Scan for the cell matching the given text and deliver its (X, Y) coordinate at center. 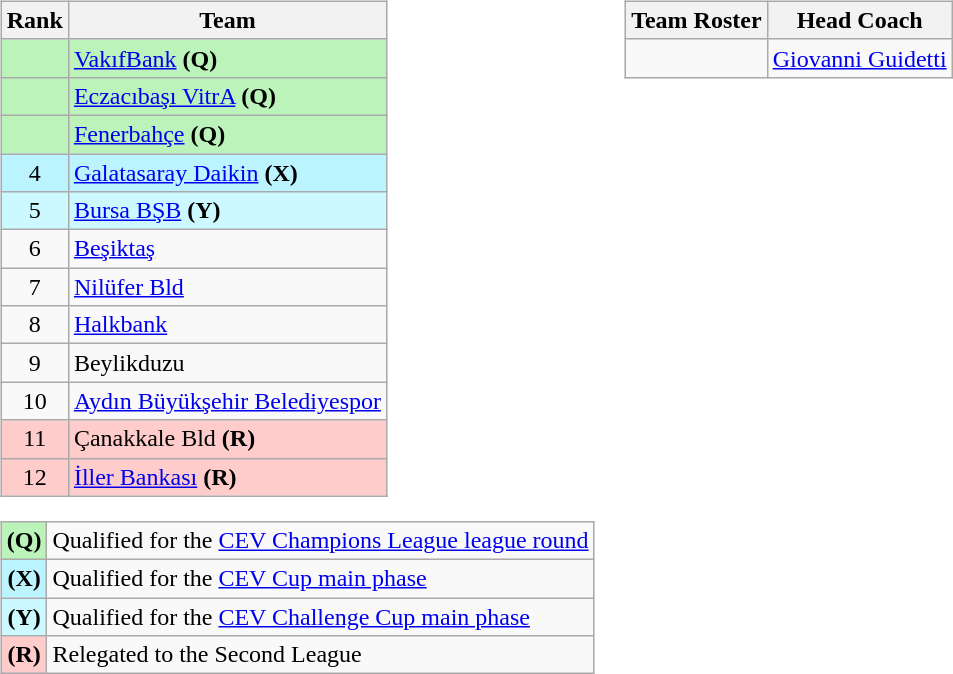
4 (34, 173)
VakıfBank (Q) (227, 58)
Aydın Büyükşehir Belediyespor (227, 401)
6 (34, 249)
Halkbank (227, 325)
(R) (24, 655)
Rank (34, 20)
7 (34, 287)
Head Coach (860, 20)
5 (34, 211)
(Q) (24, 541)
İller Bankası (R) (227, 477)
(Y) (24, 617)
Beylikduzu (227, 363)
Giovanni Guidetti (860, 58)
Eczacıbaşı VitrA (Q) (227, 96)
8 (34, 325)
9 (34, 363)
12 (34, 477)
Bursa BŞB (Y) (227, 211)
11 (34, 439)
Qualified for the CEV Cup main phase (320, 579)
Team (227, 20)
Qualified for the CEV Champions League league round (320, 541)
Team Roster (696, 20)
Relegated to the Second League (320, 655)
(X) (24, 579)
Fenerbahçe (Q) (227, 134)
Galatasaray Daikin (X) (227, 173)
Beşiktaş (227, 249)
10 (34, 401)
Nilüfer Bld (227, 287)
Çanakkale Bld (R) (227, 439)
Qualified for the CEV Challenge Cup main phase (320, 617)
